Locate the cell with the specified text and output its [x, y] center coordinate. 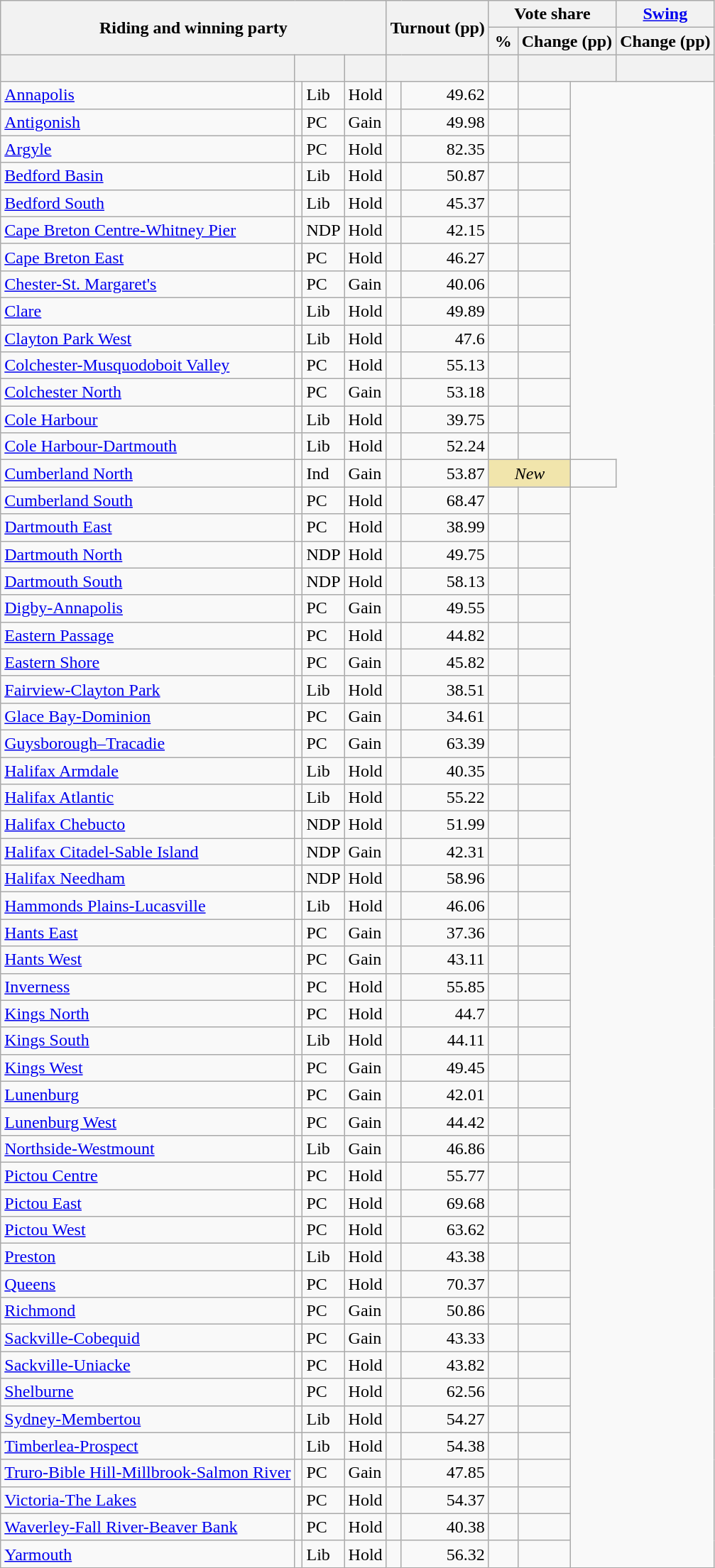
49.75 [444, 554]
Dartmouth South [148, 581]
54.27 [444, 1419]
Kings North [148, 1014]
Clayton Park West [148, 339]
49.89 [444, 311]
Bedford South [148, 203]
Clare [148, 311]
Eastern Shore [148, 662]
Richmond [148, 1311]
Dartmouth North [148, 554]
Sackville-Uniacke [148, 1365]
Lunenburg [148, 1095]
Bedford Basin [148, 176]
46.06 [444, 906]
43.11 [444, 960]
Waverley-Fall River-Beaver Bank [148, 1527]
47.6 [444, 339]
63.39 [444, 743]
Preston [148, 1257]
42.01 [444, 1095]
43.82 [444, 1365]
New [530, 473]
44.11 [444, 1041]
Pictou West [148, 1230]
54.37 [444, 1500]
43.38 [444, 1257]
Cumberland North [148, 473]
Guysborough–Tracadie [148, 743]
Cole Harbour [148, 420]
49.45 [444, 1068]
37.36 [444, 933]
Halifax Chebucto [148, 825]
62.56 [444, 1392]
49.98 [444, 122]
Eastern Passage [148, 635]
39.75 [444, 420]
Shelburne [148, 1392]
58.96 [444, 879]
44.42 [444, 1122]
58.13 [444, 581]
Annapolis [148, 95]
Argyle [148, 149]
Vote share [552, 14]
Cumberland South [148, 500]
68.47 [444, 500]
Yarmouth [148, 1554]
Pictou Centre [148, 1175]
Cape Breton East [148, 257]
Riding and winning party [193, 28]
50.87 [444, 176]
Fairview-Clayton Park [148, 689]
43.33 [444, 1338]
Antigonish [148, 122]
45.37 [444, 203]
Halifax Atlantic [148, 798]
51.99 [444, 825]
82.35 [444, 149]
55.22 [444, 798]
Chester-St. Margaret's [148, 284]
Queens [148, 1284]
49.55 [444, 608]
Lunenburg West [148, 1122]
55.85 [444, 987]
Truro-Bible Hill-Millbrook-Salmon River [148, 1473]
Ind [324, 473]
Colchester-Musquodoboit Valley [148, 366]
Glace Bay-Dominion [148, 716]
Dartmouth East [148, 527]
70.37 [444, 1284]
Timberlea-Prospect [148, 1446]
Digby-Annapolis [148, 608]
46.86 [444, 1148]
40.38 [444, 1527]
Hammonds Plains-Lucasville [148, 906]
42.31 [444, 852]
38.51 [444, 689]
55.13 [444, 366]
34.61 [444, 716]
49.62 [444, 95]
56.32 [444, 1554]
Swing [665, 14]
Hants East [148, 933]
Inverness [148, 987]
42.15 [444, 230]
% [503, 41]
53.87 [444, 473]
63.62 [444, 1230]
Cape Breton Centre-Whitney Pier [148, 230]
Turnout (pp) [437, 28]
Kings West [148, 1068]
Hants West [148, 960]
50.86 [444, 1311]
Halifax Needham [148, 879]
Cole Harbour-Dartmouth [148, 446]
44.7 [444, 1014]
52.24 [444, 446]
53.18 [444, 393]
46.27 [444, 257]
69.68 [444, 1203]
Pictou East [148, 1203]
Colchester North [148, 393]
Halifax Citadel-Sable Island [148, 852]
Victoria-The Lakes [148, 1500]
44.82 [444, 635]
55.77 [444, 1175]
45.82 [444, 662]
Sydney-Membertou [148, 1419]
Halifax Armdale [148, 770]
47.85 [444, 1473]
Kings South [148, 1041]
38.99 [444, 527]
Sackville-Cobequid [148, 1338]
40.35 [444, 770]
Northside-Westmount [148, 1148]
54.38 [444, 1446]
40.06 [444, 284]
